Provide the [X, Y] coordinate of the cell's center where the given text is located.  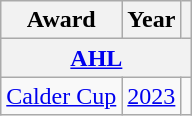
Award [62, 20]
2023 [152, 96]
Calder Cup [62, 96]
AHL [96, 58]
Year [152, 20]
